Search for the cell housing the specified text and yield its (x, y) center coordinate. 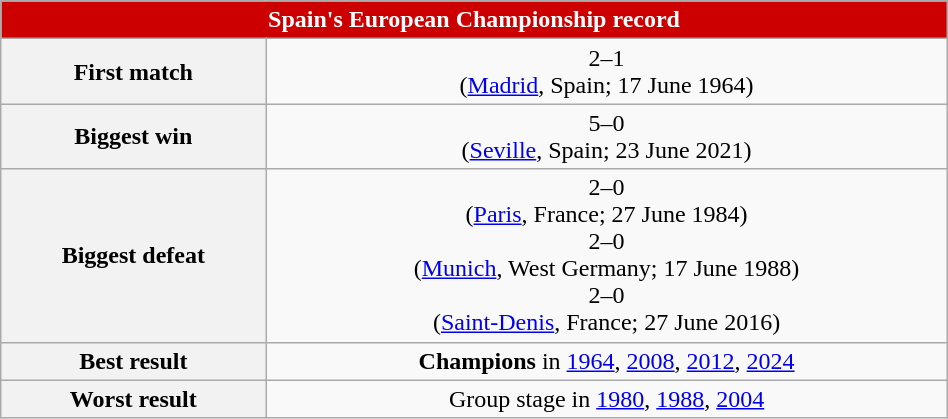
Biggest win (134, 136)
Biggest defeat (134, 256)
Group stage in 1980, 1988, 2004 (606, 399)
First match (134, 72)
5–0 (Seville, Spain; 23 June 2021) (606, 136)
Best result (134, 361)
Worst result (134, 399)
Spain's European Championship record (474, 20)
Champions in 1964, 2008, 2012, 2024 (606, 361)
2–0 (Paris, France; 27 June 1984) 2–0 (Munich, West Germany; 17 June 1988) 2–0 (Saint-Denis, France; 27 June 2016) (606, 256)
2–1 (Madrid, Spain; 17 June 1964) (606, 72)
